Pinpoint the cell where the given text exists, returning its (X, Y) midpoint coordinate. 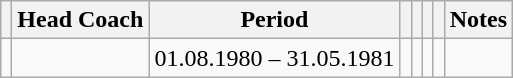
Head Coach (80, 20)
01.08.1980 – 31.05.1981 (274, 58)
Notes (478, 20)
Period (274, 20)
